Scan for the cell matching the given text and deliver its (X, Y) coordinate at center. 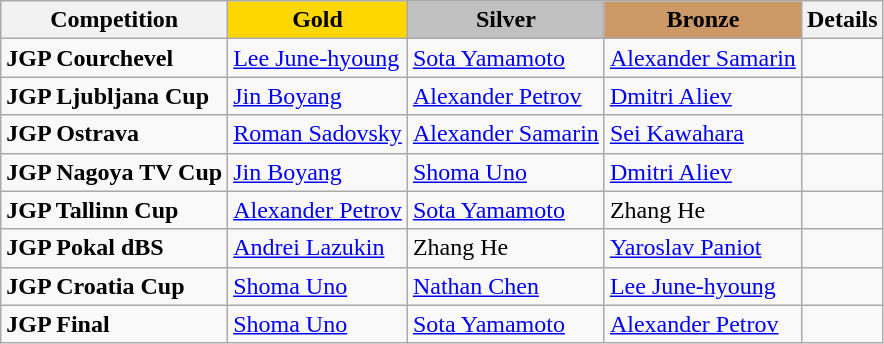
Bronze (702, 20)
Nathan Chen (506, 286)
Details (842, 20)
JGP Ostrava (114, 134)
Competition (114, 20)
Sei Kawahara (702, 134)
JGP Ljubljana Cup (114, 96)
Gold (318, 20)
JGP Croatia Cup (114, 286)
JGP Final (114, 324)
JGP Courchevel (114, 58)
Andrei Lazukin (318, 248)
Silver (506, 20)
Yaroslav Paniot (702, 248)
Roman Sadovsky (318, 134)
JGP Tallinn Cup (114, 210)
JGP Pokal dBS (114, 248)
JGP Nagoya TV Cup (114, 172)
